From the cell containing the given text, extract its center point as [X, Y] coordinate. 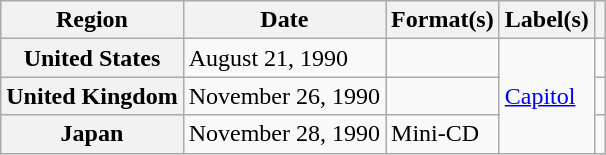
August 21, 1990 [284, 58]
Capitol [546, 96]
November 28, 1990 [284, 134]
Region [92, 20]
United States [92, 58]
Label(s) [546, 20]
November 26, 1990 [284, 96]
United Kingdom [92, 96]
Date [284, 20]
Format(s) [443, 20]
Mini-CD [443, 134]
Japan [92, 134]
